Pinpoint the cell where the given text exists, returning its [X, Y] midpoint coordinate. 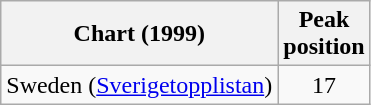
Peakposition [324, 34]
17 [324, 85]
Sweden (Sverigetopplistan) [140, 85]
Chart (1999) [140, 34]
